Detect which cell encompasses the target text, then output its (x, y) center coordinate. 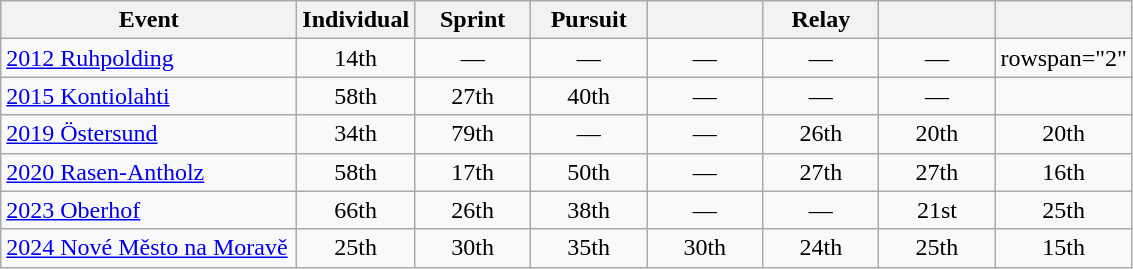
Sprint (473, 20)
2012 Ruhpolding (149, 58)
66th (356, 210)
38th (589, 210)
2015 Kontiolahti (149, 96)
Relay (821, 20)
2019 Östersund (149, 134)
Pursuit (589, 20)
16th (1064, 172)
rowspan="2" (1064, 58)
21st (937, 210)
2024 Nové Město na Moravě (149, 248)
2023 Oberhof (149, 210)
40th (589, 96)
14th (356, 58)
Event (149, 20)
79th (473, 134)
15th (1064, 248)
24th (821, 248)
34th (356, 134)
35th (589, 248)
17th (473, 172)
Individual (356, 20)
2020 Rasen-Antholz (149, 172)
50th (589, 172)
